For the text-containing cell, return its midpoint in [X, Y] coordinate format. 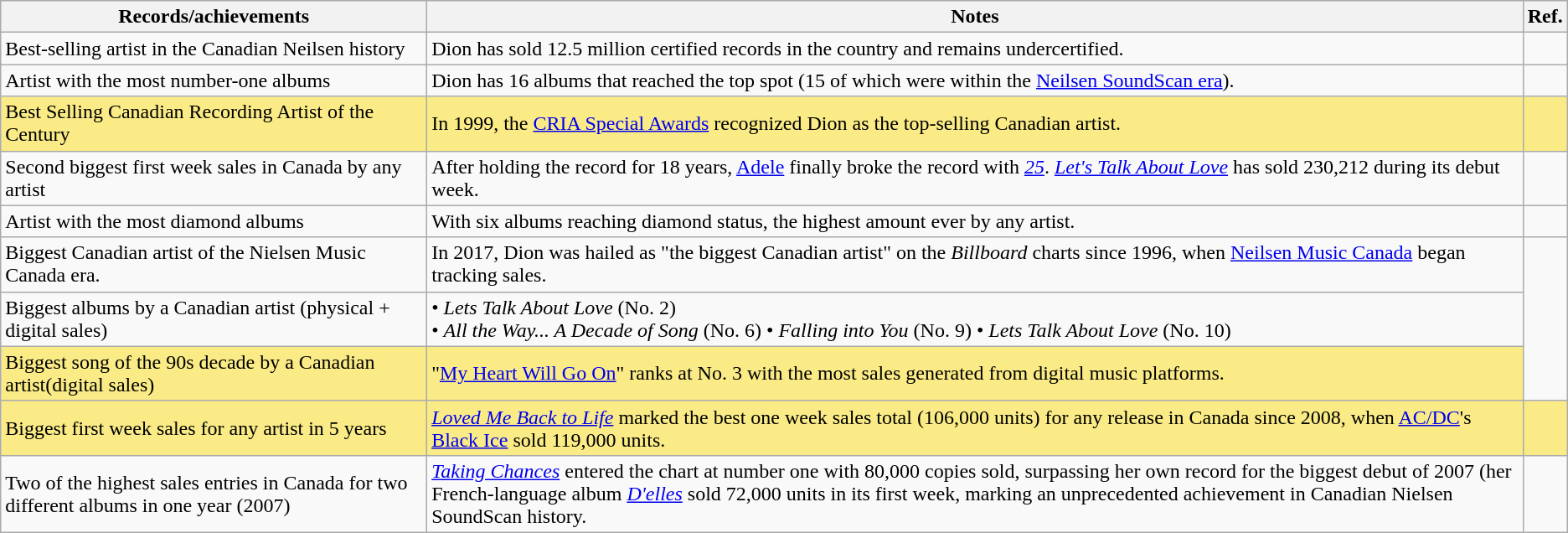
Dion has sold 12.5 million certified records in the country and remains undercertified. [975, 49]
With six albums reaching diamond status, the highest amount ever by any artist. [975, 221]
Biggest albums by a Canadian artist (physical + digital sales) [214, 318]
Biggest Canadian artist of the Nielsen Music Canada era. [214, 265]
Artist with the most number-one albums [214, 80]
Ref. [1545, 17]
Dion has 16 albums that reached the top spot (15 of which were within the Neilsen SoundScan era). [975, 80]
After holding the record for 18 years, Adele finally broke the record with 25. Let's Talk About Love has sold 230,212 during its debut week. [975, 178]
Best Selling Canadian Recording Artist of the Century [214, 124]
Biggest first week sales for any artist in 5 years [214, 427]
In 2017, Dion was hailed as "the biggest Canadian artist" on the Billboard charts since 1996, when Neilsen Music Canada began tracking sales. [975, 265]
Records/achievements [214, 17]
Biggest song of the 90s decade by a Canadian artist(digital sales) [214, 374]
Second biggest first week sales in Canada by any artist [214, 178]
Artist with the most diamond albums [214, 221]
Notes [975, 17]
"My Heart Will Go On" ranks at No. 3 with the most sales generated from digital music platforms. [975, 374]
Two of the highest sales entries in Canada for two different albums in one year (2007) [214, 494]
• Lets Talk About Love (No. 2)• All the Way... A Decade of Song (No. 6) • Falling into You (No. 9) • Lets Talk About Love (No. 10) [975, 318]
In 1999, the CRIA Special Awards recognized Dion as the top-selling Canadian artist. [975, 124]
Best-selling artist in the Canadian Neilsen history [214, 49]
